Detect which cell encompasses the target text, then output its [X, Y] center coordinate. 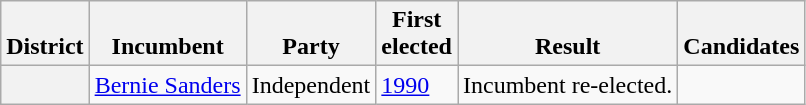
Firstelected [417, 34]
1990 [417, 85]
Result [568, 34]
Incumbent re-elected. [568, 85]
Bernie Sanders [168, 85]
Candidates [742, 34]
Independent [311, 85]
Party [311, 34]
Incumbent [168, 34]
District [45, 34]
